Output the (x, y) coordinate of the center of the cell containing the given text.  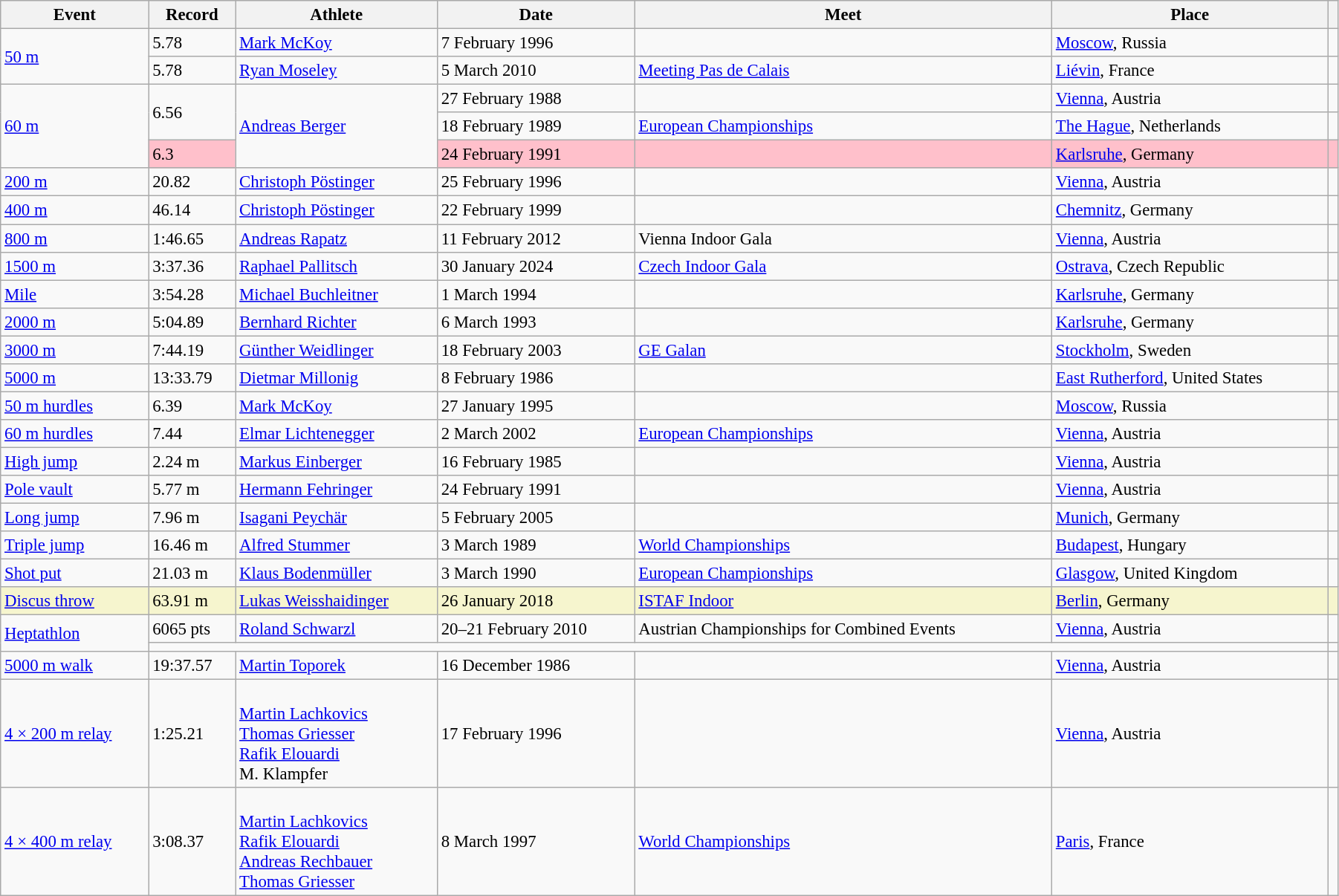
6065 pts (192, 629)
Elmar Lichtenegger (337, 434)
5 March 2010 (536, 71)
8 March 1997 (536, 841)
Hermann Fehringer (337, 490)
ISTAF Indoor (843, 601)
46.14 (192, 210)
18 February 2003 (536, 350)
Place (1190, 15)
Roland Schwarzl (337, 629)
High jump (74, 461)
27 February 1988 (536, 99)
60 m (74, 126)
Günther Weidlinger (337, 350)
2 March 2002 (536, 434)
Mile (74, 294)
Vienna Indoor Gala (843, 238)
3000 m (74, 350)
50 m hurdles (74, 406)
7.96 m (192, 518)
Triple jump (74, 545)
1:25.21 (192, 733)
6 March 1993 (536, 322)
Markus Einberger (337, 461)
Discus throw (74, 601)
5.77 m (192, 490)
200 m (74, 182)
Chemnitz, Germany (1190, 210)
5000 m walk (74, 665)
Glasgow, United Kingdom (1190, 574)
Athlete (337, 15)
Record (192, 15)
800 m (74, 238)
4 × 200 m relay (74, 733)
Ostrava, Czech Republic (1190, 266)
Stockholm, Sweden (1190, 350)
Andreas Berger (337, 126)
60 m hurdles (74, 434)
27 January 1995 (536, 406)
3:08.37 (192, 841)
1:46.65 (192, 238)
Paris, France (1190, 841)
19:37.57 (192, 665)
6.39 (192, 406)
Long jump (74, 518)
Dietmar Millonig (337, 378)
5:04.89 (192, 322)
18 February 1989 (536, 126)
Munich, Germany (1190, 518)
Michael Buchleitner (337, 294)
22 February 1999 (536, 210)
17 February 1996 (536, 733)
16 December 1986 (536, 665)
13:33.79 (192, 378)
2.24 m (192, 461)
Andreas Rapatz (337, 238)
Meeting Pas de Calais (843, 71)
Liévin, France (1190, 71)
2000 m (74, 322)
The Hague, Netherlands (1190, 126)
Martin LachkovicsThomas GriesserRafik ElouardiM. Klampfer (337, 733)
25 February 1996 (536, 182)
Martin LachkovicsRafik ElouardiAndreas RechbauerThomas Griesser (337, 841)
Pole vault (74, 490)
20.82 (192, 182)
5000 m (74, 378)
4 × 400 m relay (74, 841)
20–21 February 2010 (536, 629)
East Rutherford, United States (1190, 378)
Event (74, 15)
Raphael Pallitsch (337, 266)
Isagani Peychär (337, 518)
Ryan Moseley (337, 71)
1500 m (74, 266)
5 February 2005 (536, 518)
Alfred Stummer (337, 545)
7 February 1996 (536, 43)
Austrian Championships for Combined Events (843, 629)
GE Galan (843, 350)
400 m (74, 210)
8 February 1986 (536, 378)
Martin Toporek (337, 665)
Shot put (74, 574)
Date (536, 15)
7:44.19 (192, 350)
16 February 1985 (536, 461)
21.03 m (192, 574)
Lukas Weisshaidinger (337, 601)
16.46 m (192, 545)
50 m (74, 56)
Heptathlon (74, 633)
Czech Indoor Gala (843, 266)
1 March 1994 (536, 294)
6.56 (192, 113)
3 March 1990 (536, 574)
11 February 2012 (536, 238)
3 March 1989 (536, 545)
Bernhard Richter (337, 322)
7.44 (192, 434)
Klaus Bodenmüller (337, 574)
26 January 2018 (536, 601)
63.91 m (192, 601)
6.3 (192, 155)
30 January 2024 (536, 266)
3:37.36 (192, 266)
Budapest, Hungary (1190, 545)
Meet (843, 15)
3:54.28 (192, 294)
Berlin, Germany (1190, 601)
